Search for the cell housing the specified text and yield its [x, y] center coordinate. 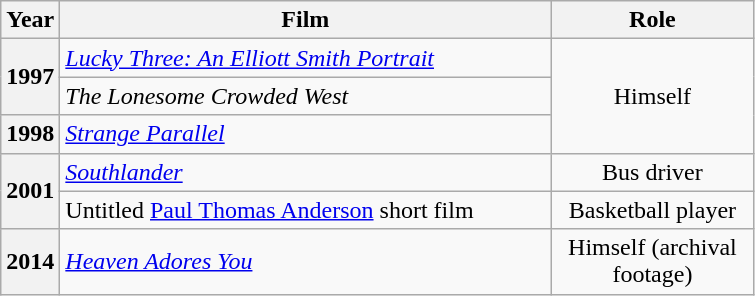
Himself (archival footage) [652, 262]
Year [30, 20]
Basketball player [652, 210]
Bus driver [652, 172]
Role [652, 20]
Untitled Paul Thomas Anderson short film [306, 210]
Film [306, 20]
1998 [30, 134]
Southlander [306, 172]
Heaven Adores You [306, 262]
2014 [30, 262]
Himself [652, 96]
Lucky Three: An Elliott Smith Portrait [306, 58]
1997 [30, 77]
2001 [30, 191]
The Lonesome Crowded West [306, 96]
Strange Parallel [306, 134]
